Pinpoint the cell where the given text exists, returning its [x, y] midpoint coordinate. 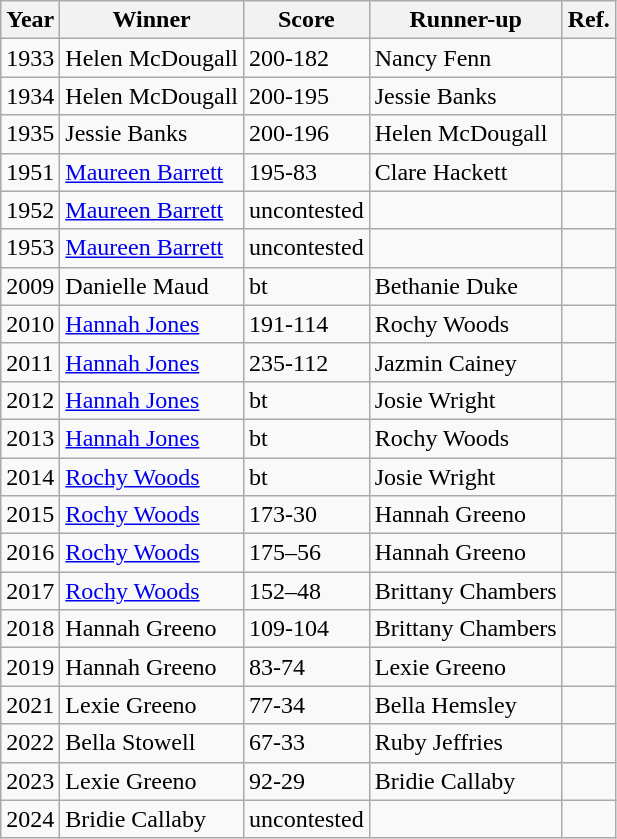
Bella Stowell [152, 743]
1933 [30, 58]
1934 [30, 96]
2019 [30, 667]
2009 [30, 286]
2015 [30, 515]
Ref. [588, 20]
2023 [30, 781]
200-196 [306, 134]
2010 [30, 324]
2012 [30, 400]
77-34 [306, 705]
2016 [30, 553]
Score [306, 20]
152–48 [306, 591]
109-104 [306, 629]
2018 [30, 629]
235-112 [306, 362]
2021 [30, 705]
2022 [30, 743]
2017 [30, 591]
67-33 [306, 743]
1953 [30, 248]
200-195 [306, 96]
83-74 [306, 667]
1952 [30, 210]
Runner-up [466, 20]
173-30 [306, 515]
195-83 [306, 172]
Clare Hackett [466, 172]
2013 [30, 438]
2024 [30, 819]
1951 [30, 172]
200-182 [306, 58]
Winner [152, 20]
191-114 [306, 324]
2014 [30, 477]
Year [30, 20]
2011 [30, 362]
1935 [30, 134]
Nancy Fenn [466, 58]
Ruby Jeffries [466, 743]
175–56 [306, 553]
Jazmin Cainey [466, 362]
92-29 [306, 781]
Danielle Maud [152, 286]
Bella Hemsley [466, 705]
Bethanie Duke [466, 286]
